Locate the cell with the specified text and output its [x, y] center coordinate. 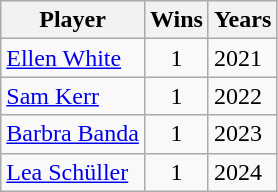
Lea Schüller [73, 172]
2024 [242, 172]
Wins [176, 20]
2021 [242, 58]
Player [73, 20]
Ellen White [73, 58]
2023 [242, 134]
Barbra Banda [73, 134]
Sam Kerr [73, 96]
Years [242, 20]
2022 [242, 96]
